Pinpoint the cell where the given text exists, returning its (x, y) midpoint coordinate. 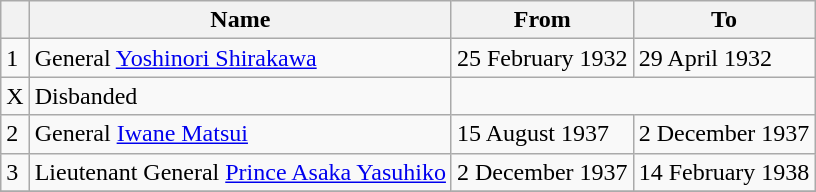
From (542, 20)
Lieutenant General Prince Asaka Yasuhiko (240, 172)
1 (15, 58)
15 August 1937 (542, 134)
General Iwane Matsui (240, 134)
Disbanded (240, 96)
3 (15, 172)
X (15, 96)
2 (15, 134)
25 February 1932 (542, 58)
29 April 1932 (724, 58)
14 February 1938 (724, 172)
To (724, 20)
General Yoshinori Shirakawa (240, 58)
Name (240, 20)
